Extract the [X, Y] coordinate from the center of the cell holding the provided text.  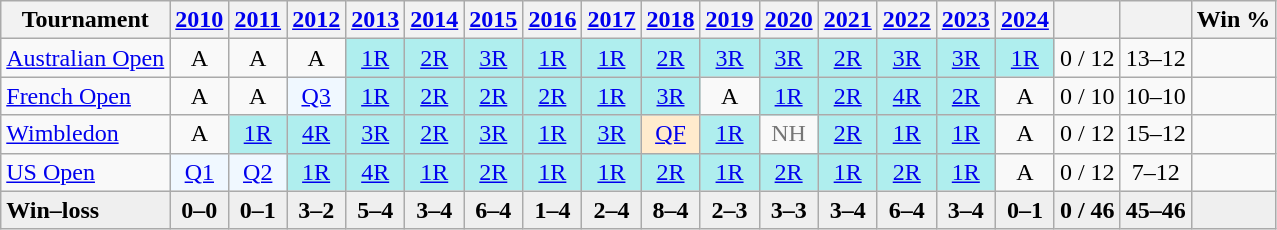
1–4 [552, 210]
Australian Open [86, 58]
0 / 46 [1087, 210]
13–12 [1156, 58]
7–12 [1156, 172]
2013 [376, 20]
2016 [552, 20]
Q1 [200, 172]
3–2 [316, 210]
Q2 [258, 172]
Win % [1234, 20]
French Open [86, 96]
2015 [494, 20]
2021 [848, 20]
2018 [670, 20]
15–12 [1156, 134]
8–4 [670, 210]
0 / 10 [1087, 96]
QF [670, 134]
Tournament [86, 20]
2020 [788, 20]
2–3 [730, 210]
45–46 [1156, 210]
3–3 [788, 210]
2010 [200, 20]
2017 [612, 20]
10–10 [1156, 96]
US Open [86, 172]
2014 [434, 20]
0–0 [200, 210]
2011 [258, 20]
2–4 [612, 210]
2019 [730, 20]
Win–loss [86, 210]
5–4 [376, 210]
2024 [1024, 20]
Q3 [316, 96]
Wimbledon [86, 134]
2012 [316, 20]
2022 [906, 20]
2023 [966, 20]
NH [788, 134]
